Pinpoint the cell where the given text exists, returning its [X, Y] midpoint coordinate. 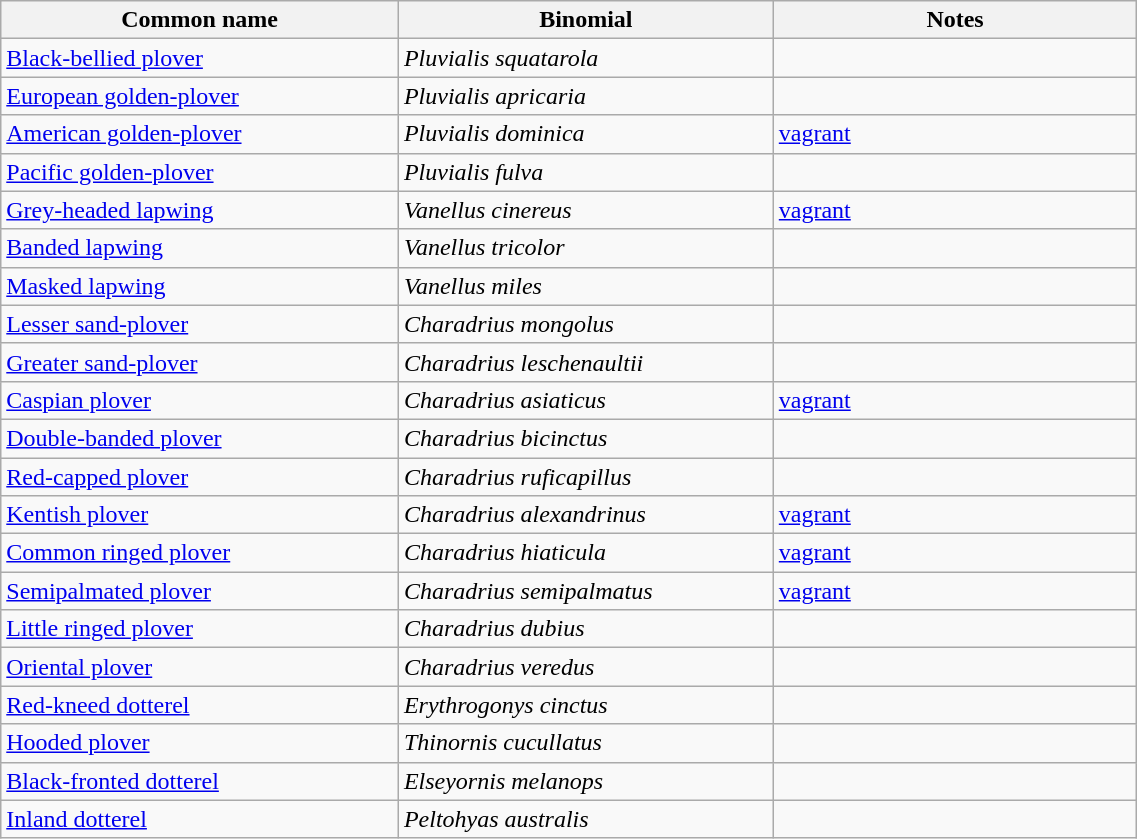
Little ringed plover [200, 629]
Pluvialis dominica [586, 134]
Semipalmated plover [200, 591]
Pluvialis squatarola [586, 58]
Pluvialis fulva [586, 172]
European golden-plover [200, 96]
Masked lapwing [200, 286]
American golden-plover [200, 134]
Hooded plover [200, 743]
Pluvialis apricaria [586, 96]
Grey-headed lapwing [200, 210]
Charadrius veredus [586, 667]
Vanellus miles [586, 286]
Elseyornis melanops [586, 781]
Black-fronted dotterel [200, 781]
Notes [955, 20]
Red-capped plover [200, 477]
Banded lapwing [200, 248]
Common ringed plover [200, 553]
Lesser sand-plover [200, 324]
Charadrius alexandrinus [586, 515]
Binomial [586, 20]
Charadrius semipalmatus [586, 591]
Thinornis cucullatus [586, 743]
Common name [200, 20]
Caspian plover [200, 400]
Peltohyas australis [586, 819]
Charadrius mongolus [586, 324]
Charadrius dubius [586, 629]
Double-banded plover [200, 438]
Vanellus tricolor [586, 248]
Charadrius ruficapillus [586, 477]
Kentish plover [200, 515]
Erythrogonys cinctus [586, 705]
Charadrius bicinctus [586, 438]
Inland dotterel [200, 819]
Charadrius asiaticus [586, 400]
Charadrius leschenaultii [586, 362]
Oriental plover [200, 667]
Vanellus cinereus [586, 210]
Black-bellied plover [200, 58]
Greater sand-plover [200, 362]
Red-kneed dotterel [200, 705]
Pacific golden-plover [200, 172]
Charadrius hiaticula [586, 553]
